Provide the (x, y) coordinate of the cell's center where the given text is located.  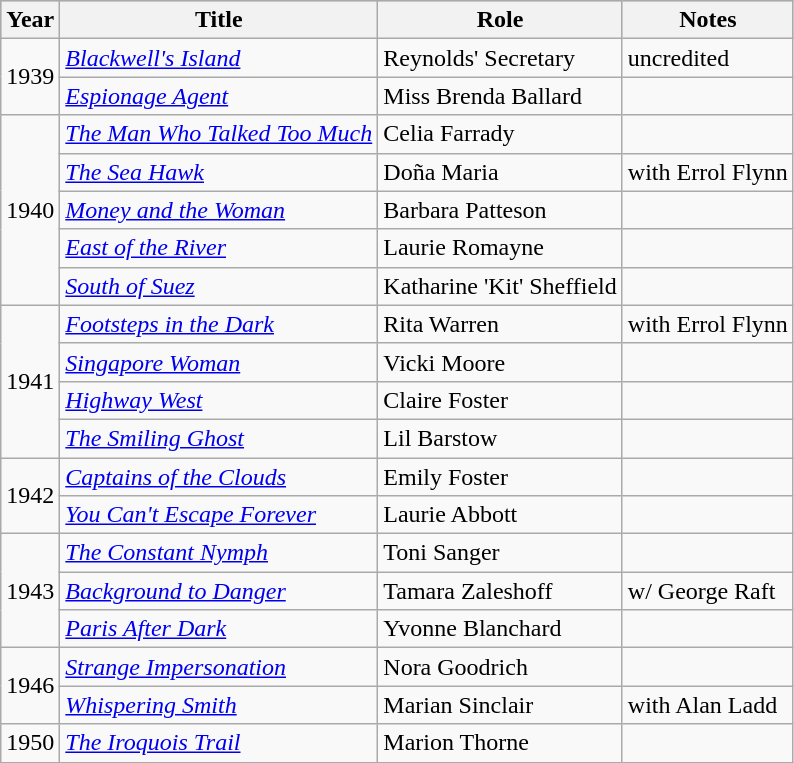
Singapore Woman (219, 362)
You Can't Escape Forever (219, 515)
Reynolds' Secretary (500, 58)
The Iroquois Trail (219, 743)
Year (30, 20)
Laurie Romayne (500, 248)
Captains of the Clouds (219, 477)
Marion Thorne (500, 743)
Blackwell's Island (219, 58)
1943 (30, 591)
1939 (30, 77)
Barbara Patteson (500, 210)
Nora Goodrich (500, 667)
Role (500, 20)
Rita Warren (500, 324)
Notes (708, 20)
Lil Barstow (500, 438)
Whispering Smith (219, 705)
1950 (30, 743)
Highway West (219, 400)
Yvonne Blanchard (500, 629)
The Smiling Ghost (219, 438)
Paris After Dark (219, 629)
1946 (30, 686)
Marian Sinclair (500, 705)
Espionage Agent (219, 96)
South of Suez (219, 286)
The Constant Nymph (219, 553)
Doña Maria (500, 172)
Miss Brenda Ballard (500, 96)
Vicki Moore (500, 362)
Tamara Zaleshoff (500, 591)
Celia Farrady (500, 134)
East of the River (219, 248)
Emily Foster (500, 477)
with Alan Ladd (708, 705)
Footsteps in the Dark (219, 324)
1941 (30, 381)
The Sea Hawk (219, 172)
The Man Who Talked Too Much (219, 134)
Toni Sanger (500, 553)
w/ George Raft (708, 591)
Title (219, 20)
Money and the Woman (219, 210)
Strange Impersonation (219, 667)
Laurie Abbott (500, 515)
1942 (30, 496)
1940 (30, 210)
Katharine 'Kit' Sheffield (500, 286)
Claire Foster (500, 400)
Background to Danger (219, 591)
uncredited (708, 58)
